Determine the [x, y] coordinate at the center of the cell enclosing the given text.  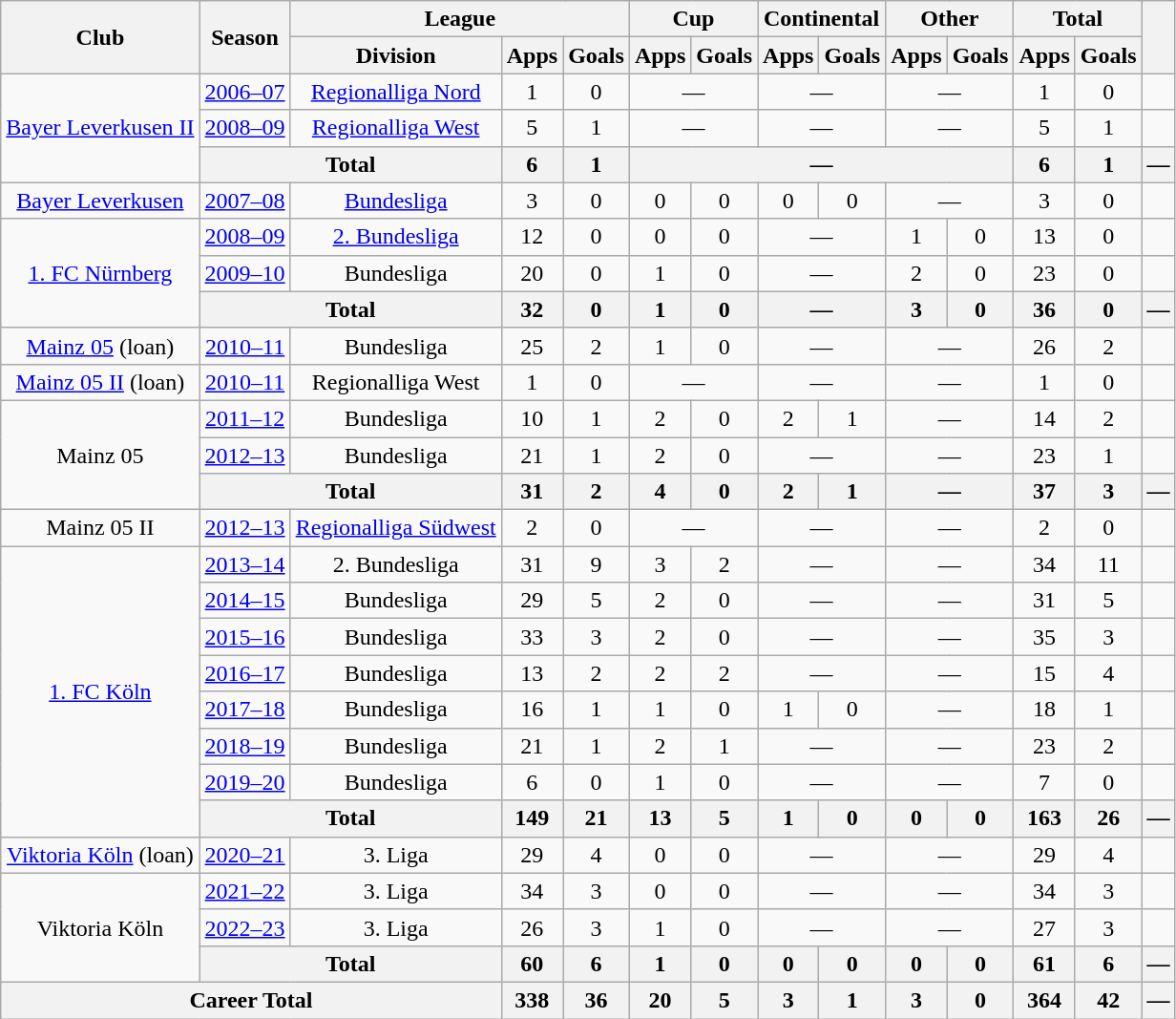
2006–07 [244, 92]
16 [532, 710]
32 [532, 309]
61 [1044, 964]
2007–08 [244, 201]
Mainz 05 II [100, 528]
9 [597, 564]
Mainz 05 II (loan) [100, 382]
37 [1044, 492]
Viktoria Köln [100, 927]
Other [950, 19]
Regionalliga Nord [395, 92]
Regionalliga Südwest [395, 528]
18 [1044, 710]
Career Total [251, 1000]
2017–18 [244, 710]
Mainz 05 (loan) [100, 346]
Division [395, 55]
149 [532, 818]
2016–17 [244, 673]
10 [532, 418]
Season [244, 37]
35 [1044, 637]
15 [1044, 673]
Bayer Leverkusen II [100, 128]
Cup [693, 19]
Bayer Leverkusen [100, 201]
2019–20 [244, 782]
2013–14 [244, 564]
12 [532, 237]
25 [532, 346]
2018–19 [244, 746]
2014–15 [244, 601]
364 [1044, 1000]
Viktoria Köln (loan) [100, 855]
163 [1044, 818]
2011–12 [244, 418]
11 [1108, 564]
60 [532, 964]
2022–23 [244, 927]
33 [532, 637]
42 [1108, 1000]
14 [1044, 418]
2021–22 [244, 891]
1. FC Köln [100, 691]
7 [1044, 782]
338 [532, 1000]
Continental [822, 19]
Club [100, 37]
Mainz 05 [100, 455]
2015–16 [244, 637]
2009–10 [244, 273]
2020–21 [244, 855]
League [460, 19]
27 [1044, 927]
1. FC Nürnberg [100, 273]
